Detect which cell encompasses the target text, then output its [x, y] center coordinate. 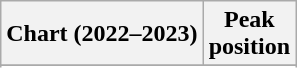
Peakposition [249, 34]
Chart (2022–2023) [102, 34]
